Detect which cell encompasses the target text, then output its (X, Y) center coordinate. 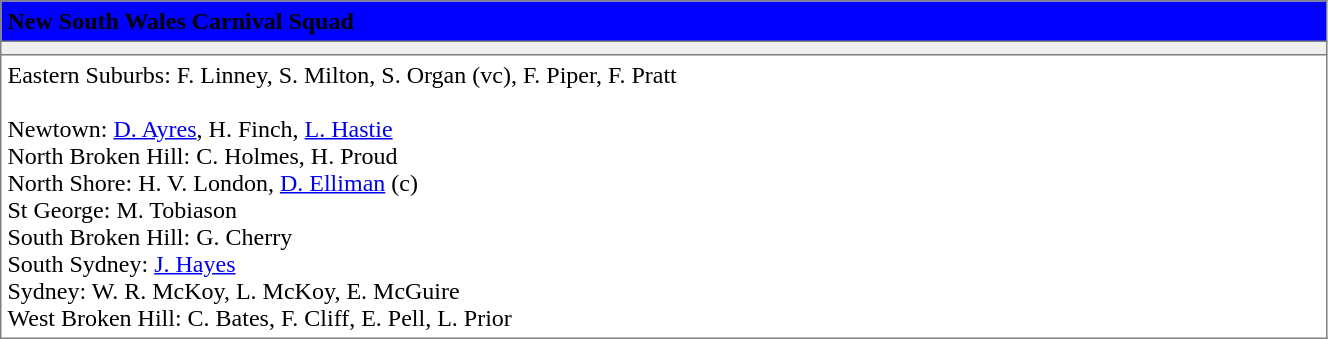
New South Wales Carnival Squad (664, 21)
